Locate the cell with the specified text and output its (x, y) center coordinate. 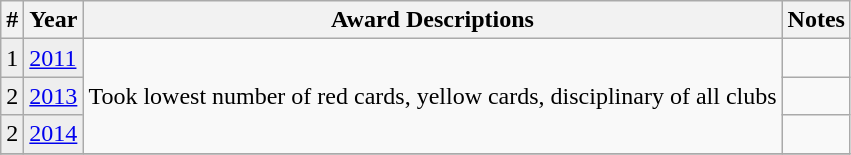
Award Descriptions (432, 20)
Took lowest number of red cards, yellow cards, disciplinary of all clubs (432, 96)
1 (12, 58)
Notes (816, 20)
# (12, 20)
2013 (54, 96)
2011 (54, 58)
2014 (54, 134)
Year (54, 20)
